Locate the cell with the specified text and output its [X, Y] center coordinate. 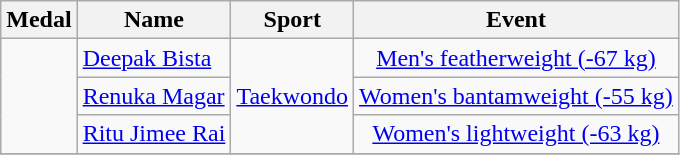
Name [154, 20]
Renuka Magar [154, 96]
Ritu Jimee Rai [154, 134]
Men's featherweight (-67 kg) [516, 58]
Medal [39, 20]
Event [516, 20]
Women's bantamweight (-55 kg) [516, 96]
Sport [292, 20]
Women's lightweight (-63 kg) [516, 134]
Deepak Bista [154, 58]
Taekwondo [292, 96]
